Extract the (x, y) coordinate from the center of the cell holding the provided text.  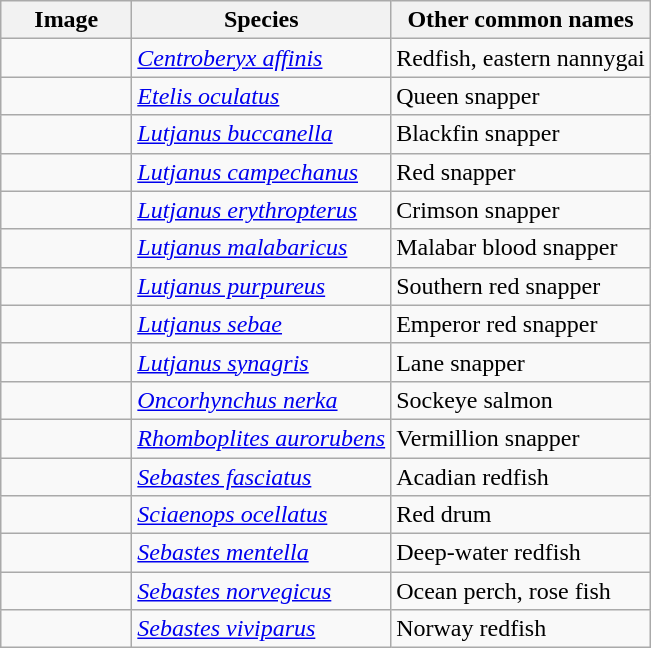
Oncorhynchus nerka (262, 400)
Crimson snapper (521, 210)
Rhomboplites aurorubens (262, 438)
Queen snapper (521, 96)
Lane snapper (521, 362)
Lutjanus erythropterus (262, 210)
Sebastes norvegicus (262, 591)
Sockeye salmon (521, 400)
Sciaenops ocellatus (262, 515)
Lutjanus malabaricus (262, 248)
Red snapper (521, 172)
Lutjanus purpureus (262, 286)
Lutjanus synagris (262, 362)
Sebastes fasciatus (262, 477)
Other common names (521, 20)
Sebastes mentella (262, 553)
Species (262, 20)
Acadian redfish (521, 477)
Lutjanus buccanella (262, 134)
Blackfin snapper (521, 134)
Red drum (521, 515)
Image (66, 20)
Malabar blood snapper (521, 248)
Redfish, eastern nannygai (521, 58)
Lutjanus campechanus (262, 172)
Centroberyx affinis (262, 58)
Vermillion snapper (521, 438)
Etelis oculatus (262, 96)
Deep-water redfish (521, 553)
Sebastes viviparus (262, 629)
Norway redfish (521, 629)
Ocean perch, rose fish (521, 591)
Lutjanus sebae (262, 324)
Emperor red snapper (521, 324)
Southern red snapper (521, 286)
